Provide the (x, y) coordinate of the cell's center where the given text is located.  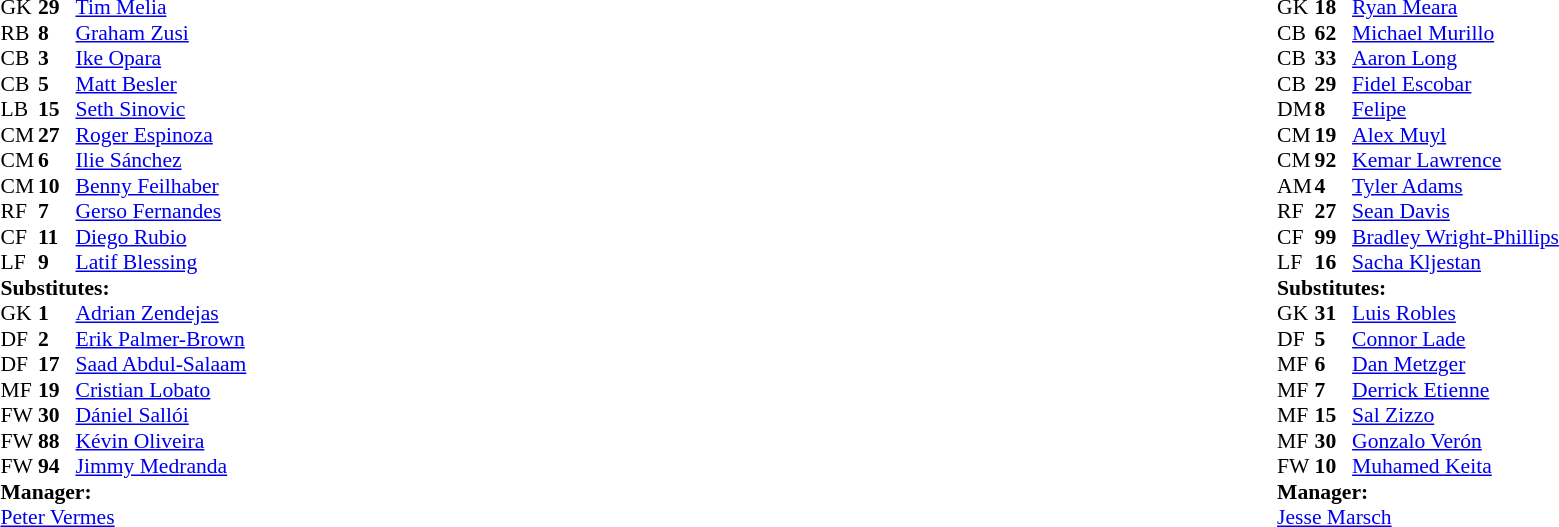
9 (57, 263)
Dan Metzger (1456, 365)
Cristian Lobato (162, 390)
Dániel Sallói (162, 415)
94 (57, 467)
LB (19, 109)
Jimmy Medranda (162, 467)
Graham Zusi (162, 33)
Latif Blessing (162, 263)
92 (1334, 161)
Gonzalo Verón (1456, 441)
Erik Palmer-Brown (162, 339)
Sacha Kljestan (1456, 263)
Michael Murillo (1456, 33)
Roger Espinoza (162, 135)
RB (19, 33)
31 (1334, 313)
1 (57, 313)
16 (1334, 263)
Ilie Sánchez (162, 161)
Ike Opara (162, 59)
Kévin Oliveira (162, 441)
Seth Sinovic (162, 109)
Bradley Wright-Phillips (1456, 237)
Adrian Zendejas (162, 313)
AM (1296, 186)
Gerso Fernandes (162, 211)
Sean Davis (1456, 211)
99 (1334, 237)
Alex Muyl (1456, 135)
Sal Zizzo (1456, 415)
4 (1334, 186)
Benny Feilhaber (162, 186)
Matt Besler (162, 84)
Saad Abdul-Salaam (162, 365)
29 (1334, 84)
DM (1296, 109)
Derrick Etienne (1456, 390)
Connor Lade (1456, 339)
88 (57, 441)
Luis Robles (1456, 313)
11 (57, 237)
17 (57, 365)
33 (1334, 59)
Fidel Escobar (1456, 84)
Diego Rubio (162, 237)
Kemar Lawrence (1456, 161)
Muhamed Keita (1456, 467)
Felipe (1456, 109)
Aaron Long (1456, 59)
Tyler Adams (1456, 186)
3 (57, 59)
2 (57, 339)
62 (1334, 33)
